Return the (X, Y) coordinate for the center point of the cell that contains the specified text.  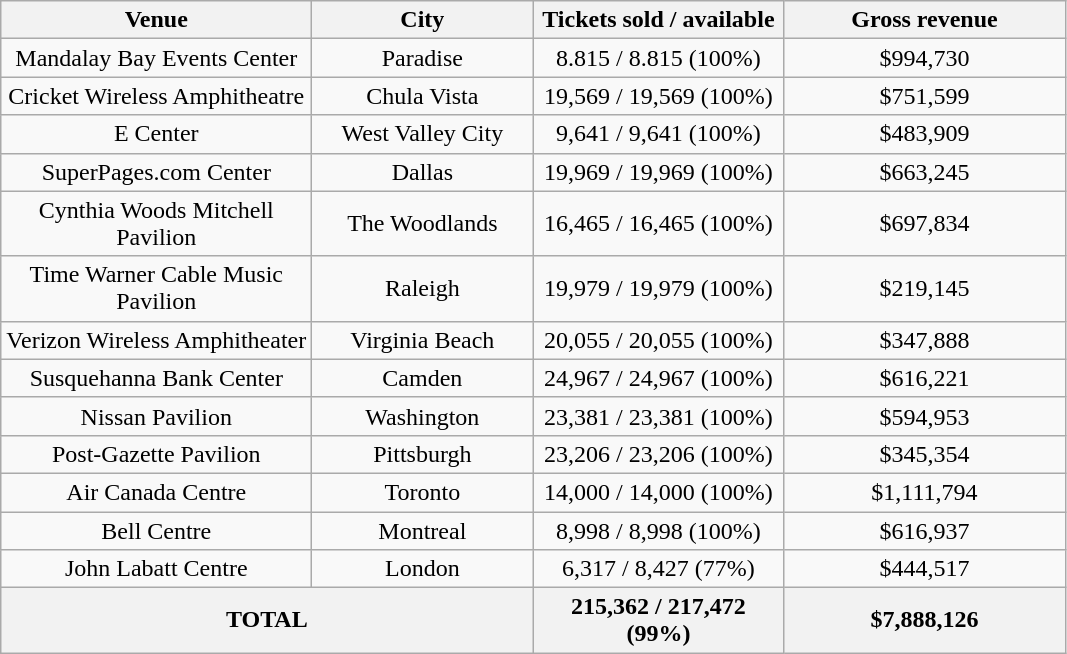
$663,245 (924, 172)
$7,888,126 (924, 620)
Raleigh (422, 288)
Time Warner Cable Music Pavilion (156, 288)
$219,145 (924, 288)
$483,909 (924, 134)
9,641 / 9,641 (100%) (658, 134)
Mandalay Bay Events Center (156, 58)
The Woodlands (422, 224)
Gross revenue (924, 20)
$751,599 (924, 96)
Dallas (422, 172)
John Labatt Centre (156, 569)
$616,221 (924, 378)
City (422, 20)
19,969 / 19,969 (100%) (658, 172)
West Valley City (422, 134)
8.815 / 8.815 (100%) (658, 58)
24,967 / 24,967 (100%) (658, 378)
Verizon Wireless Amphitheater (156, 340)
SuperPages.com Center (156, 172)
Cynthia Woods Mitchell Pavilion (156, 224)
Paradise (422, 58)
23,381 / 23,381 (100%) (658, 416)
Camden (422, 378)
E Center (156, 134)
Toronto (422, 492)
6,317 / 8,427 (77%) (658, 569)
Cricket Wireless Amphitheatre (156, 96)
Post-Gazette Pavilion (156, 454)
$994,730 (924, 58)
Nissan Pavilion (156, 416)
20,055 / 20,055 (100%) (658, 340)
$444,517 (924, 569)
Chula Vista (422, 96)
Washington (422, 416)
19,979 / 19,979 (100%) (658, 288)
$345,354 (924, 454)
$347,888 (924, 340)
TOTAL (267, 620)
Virginia Beach (422, 340)
Tickets sold / available (658, 20)
Susquehanna Bank Center (156, 378)
8,998 / 8,998 (100%) (658, 531)
Venue (156, 20)
London (422, 569)
16,465 / 16,465 (100%) (658, 224)
215,362 / 217,472 (99%) (658, 620)
Air Canada Centre (156, 492)
$616,937 (924, 531)
$697,834 (924, 224)
Montreal (422, 531)
$1,111,794 (924, 492)
Bell Centre (156, 531)
23,206 / 23,206 (100%) (658, 454)
$594,953 (924, 416)
Pittsburgh (422, 454)
14,000 / 14,000 (100%) (658, 492)
19,569 / 19,569 (100%) (658, 96)
